Pinpoint the cell where the given text exists, returning its (X, Y) midpoint coordinate. 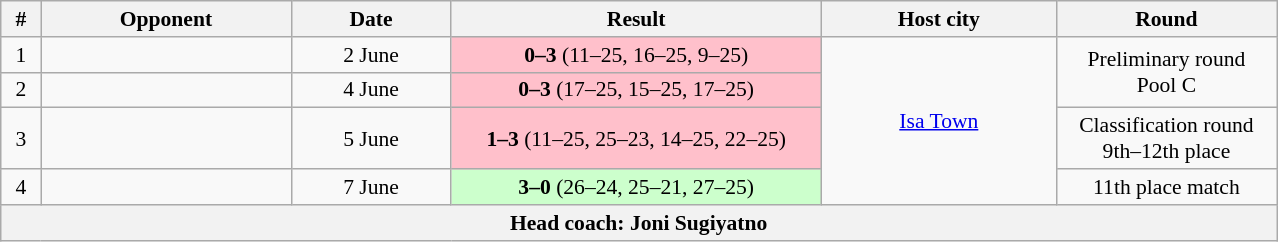
4 June (371, 90)
11th place match (1166, 187)
4 (21, 187)
0–3 (17–25, 15–25, 17–25) (636, 90)
Classification round9th–12th place (1166, 138)
1 (21, 55)
5 June (371, 138)
Opponent (166, 19)
Preliminary roundPool C (1166, 72)
Result (636, 19)
1–3 (11–25, 25–23, 14–25, 22–25) (636, 138)
3–0 (26–24, 25–21, 27–25) (636, 187)
Head coach: Joni Sugiyatno (639, 223)
3 (21, 138)
2 (21, 90)
2 June (371, 55)
Host city (938, 19)
7 June (371, 187)
0–3 (11–25, 16–25, 9–25) (636, 55)
Date (371, 19)
Isa Town (938, 121)
# (21, 19)
Round (1166, 19)
